Capture the cell that displays the provided text and extract its (X, Y) central coordinate. 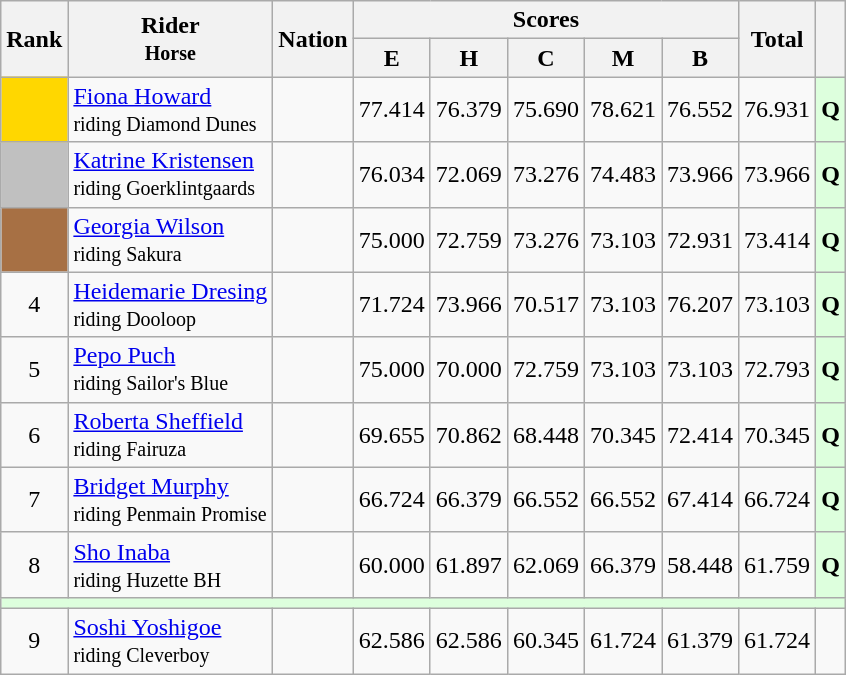
Heidemarie Dresing riding Dooloop (170, 304)
60.000 (392, 564)
76.379 (468, 110)
60.345 (546, 640)
Rider Horse (170, 39)
61.379 (700, 640)
B (700, 58)
4 (34, 304)
72.414 (700, 434)
Total (778, 39)
Rank (34, 39)
61.759 (778, 564)
72.931 (700, 240)
H (468, 58)
Fiona Howard riding Diamond Dunes (170, 110)
76.034 (392, 174)
61.897 (468, 564)
71.724 (392, 304)
68.448 (546, 434)
73.414 (778, 240)
70.862 (468, 434)
Sho Inaba riding Huzette BH (170, 564)
E (392, 58)
58.448 (700, 564)
6 (34, 434)
Nation (313, 39)
76.207 (700, 304)
Bridget Murphy riding Penmain Promise (170, 500)
72.069 (468, 174)
7 (34, 500)
72.793 (778, 370)
8 (34, 564)
Katrine Kristensen riding Goerklintgaards (170, 174)
C (546, 58)
70.517 (546, 304)
Scores (546, 20)
M (622, 58)
67.414 (700, 500)
76.931 (778, 110)
69.655 (392, 434)
76.552 (700, 110)
62.069 (546, 564)
74.483 (622, 174)
Roberta Sheffield riding Fairuza (170, 434)
9 (34, 640)
77.414 (392, 110)
Georgia Wilson riding Sakura (170, 240)
78.621 (622, 110)
Soshi Yoshigoe riding Cleverboy (170, 640)
70.000 (468, 370)
5 (34, 370)
75.690 (546, 110)
Pepo Puch riding Sailor's Blue (170, 370)
